For the text-containing cell, return its midpoint in (x, y) coordinate format. 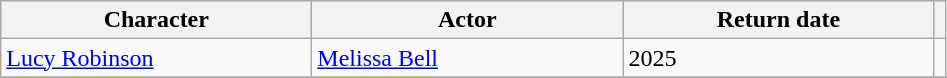
Character (156, 20)
Melissa Bell (468, 58)
2025 (778, 58)
Lucy Robinson (156, 58)
Actor (468, 20)
Return date (778, 20)
